Output the (X, Y) coordinate of the center of the cell containing the given text.  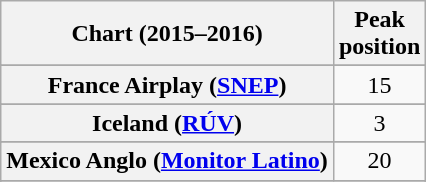
15 (379, 85)
Chart (2015–2016) (168, 34)
France Airplay (SNEP) (168, 85)
Peakposition (379, 34)
3 (379, 123)
20 (379, 161)
Mexico Anglo (Monitor Latino) (168, 161)
Iceland (RÚV) (168, 123)
